Return [x, y] of the center of cell containing provided text 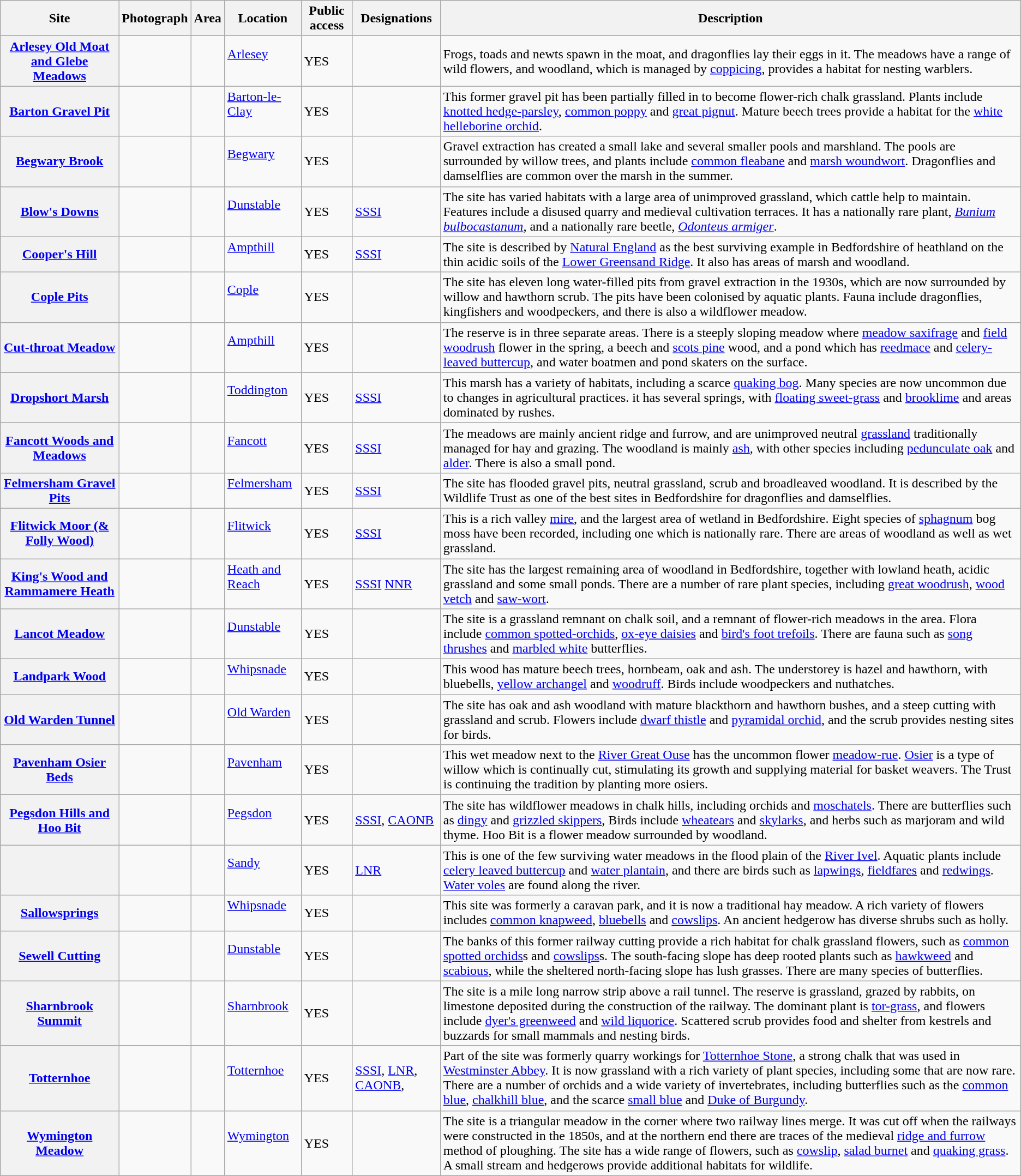
SSSI, CAONB [396, 820]
Cooper's Hill [60, 254]
Sandy [263, 870]
Begwary Brook [60, 161]
LNR [396, 870]
Fancott Woods and Meadows [60, 448]
Photograph [155, 19]
Area [207, 19]
Fancott [263, 448]
Barton-le-Clay [263, 111]
Felmersham [263, 491]
Wymington [263, 1143]
Cople Pits [60, 297]
Pegsdon Hills and Hoo Bit [60, 820]
Heath and Reach [263, 583]
Description [730, 19]
Pavenham Osier Beds [60, 770]
Cut-throat Meadow [60, 347]
Begwary [263, 161]
Sewell Cutting [60, 956]
Pegsdon [263, 820]
Blow's Downs [60, 212]
Arlesey Old Moat and Glebe Meadows [60, 61]
Flitwick Moor (& Folly Wood) [60, 533]
Site [60, 19]
Designations [396, 19]
Sallowsprings [60, 913]
Sharnbrook [263, 1013]
Old Warden [263, 720]
Dropshort Marsh [60, 397]
Wymington Meadow [60, 1143]
Pavenham [263, 770]
Toddington [263, 397]
Flitwick [263, 533]
Old Warden Tunnel [60, 720]
Public access [326, 19]
Felmersham Gravel Pits [60, 491]
Sharnbrook Summit [60, 1013]
Cople [263, 297]
SSSI, LNR, CAONB, [396, 1078]
Barton Gravel Pit [60, 111]
Lancot Meadow [60, 634]
SSSI NNR [396, 583]
Landpark Wood [60, 677]
King's Wood and Rammamere Heath [60, 583]
Arlesey [263, 61]
Location [263, 19]
